Capture the cell that displays the provided text and extract its [x, y] central coordinate. 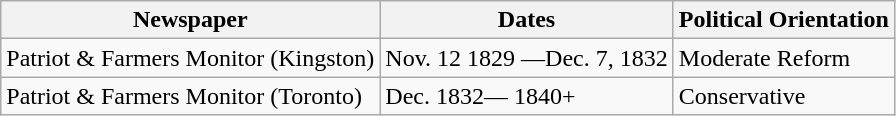
Nov. 12 1829 —Dec. 7, 1832 [526, 58]
Conservative [784, 96]
Newspaper [190, 20]
Dec. 1832— 1840+ [526, 96]
Moderate Reform [784, 58]
Patriot & Farmers Monitor (Kingston) [190, 58]
Political Orientation [784, 20]
Patriot & Farmers Monitor (Toronto) [190, 96]
Dates [526, 20]
